Extract the [x, y] coordinate from the center of the cell holding the provided text.  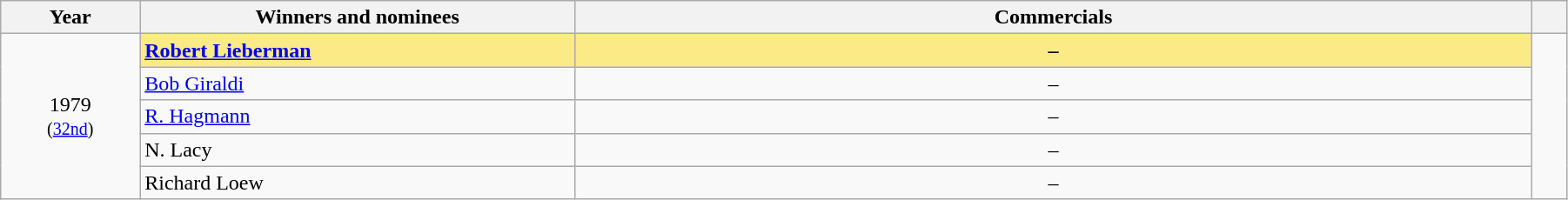
N. Lacy [358, 150]
1979(32nd) [70, 117]
Bob Giraldi [358, 83]
Winners and nominees [358, 17]
Commercials [1054, 17]
Richard Loew [358, 183]
R. Hagmann [358, 117]
Year [70, 17]
Robert Lieberman [358, 50]
